Locate the cell with the specified text and output its [X, Y] center coordinate. 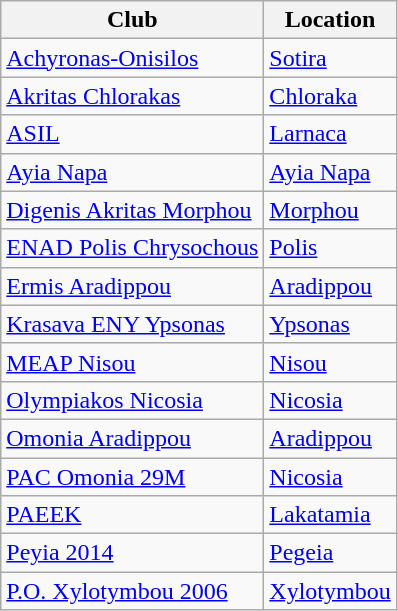
P.O. Xylotymbou 2006 [132, 591]
Larnaca [330, 134]
Akritas Chlorakas [132, 96]
Omonia Aradippou [132, 438]
Krasava ENY Ypsonas [132, 324]
Nisou [330, 362]
Achyronas-Onisilos [132, 58]
PAEEK [132, 515]
Xylotymbou [330, 591]
Digenis Akritas Morphou [132, 210]
Lakatamia [330, 515]
Location [330, 20]
PAC Omonia 29M [132, 477]
Sotira [330, 58]
ASIL [132, 134]
MEAP Nisou [132, 362]
ENAD Polis Chrysochous [132, 248]
Peyia 2014 [132, 553]
Polis [330, 248]
Chloraka [330, 96]
Morphou [330, 210]
Olympiakos Nicosia [132, 400]
Ypsonas [330, 324]
Club [132, 20]
Ermis Aradippou [132, 286]
Pegeia [330, 553]
